Detect which cell encompasses the target text, then output its [X, Y] center coordinate. 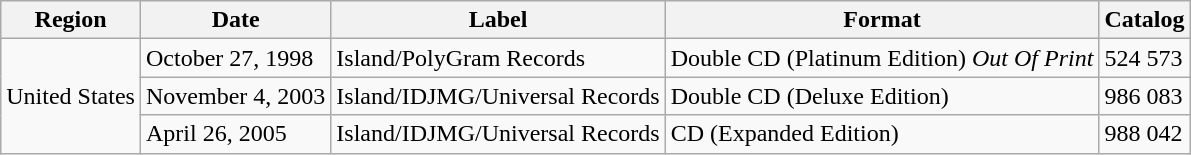
Double CD (Platinum Edition) Out Of Print [882, 58]
November 4, 2003 [235, 96]
988 042 [1144, 134]
Region [71, 20]
April 26, 2005 [235, 134]
Catalog [1144, 20]
United States [71, 96]
524 573 [1144, 58]
Label [498, 20]
Format [882, 20]
Date [235, 20]
986 083 [1144, 96]
Double CD (Deluxe Edition) [882, 96]
Island/PolyGram Records [498, 58]
October 27, 1998 [235, 58]
CD (Expanded Edition) [882, 134]
